Output the (x, y) coordinate of the center of the cell containing the given text.  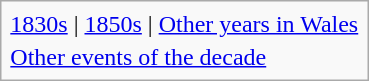
Other events of the decade (184, 57)
1830s | 1850s | Other years in Wales (184, 24)
